Return (X, Y) of the center of cell containing provided text 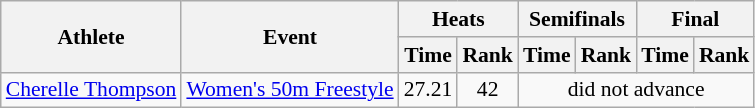
Semifinals (577, 19)
Final (695, 19)
27.21 (428, 90)
Heats (458, 19)
Cherelle Thompson (92, 90)
Women's 50m Freestyle (290, 90)
Event (290, 36)
42 (488, 90)
Athlete (92, 36)
did not advance (636, 90)
